Find where the given text appears and provide that cell's center as (x, y) coordinate. 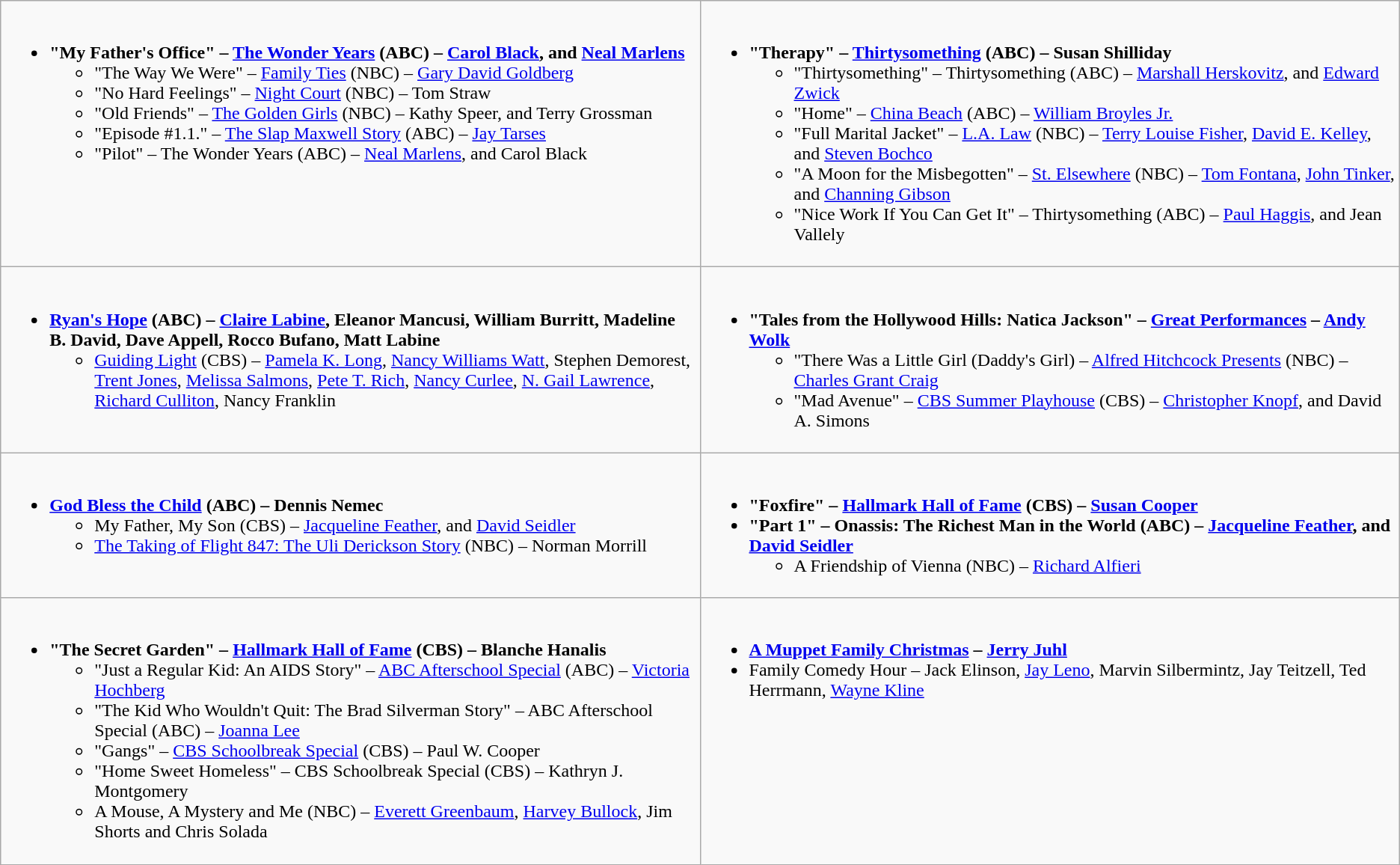
A Muppet Family Christmas – Jerry JuhlFamily Comedy Hour – Jack Elinson, Jay Leno, Marvin Silbermintz, Jay Teitzell, Ted Herrmann, Wayne Kline (1050, 731)
